Output the [x, y] coordinate of the center of the cell containing the given text.  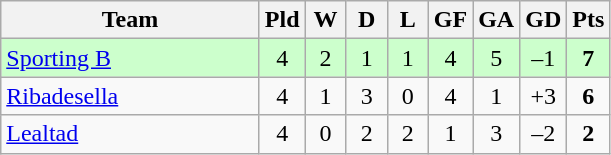
Pts [588, 20]
GF [450, 20]
L [408, 20]
Team [130, 20]
–2 [544, 134]
–1 [544, 58]
Ribadesella [130, 96]
W [326, 20]
GA [496, 20]
Lealtad [130, 134]
+3 [544, 96]
6 [588, 96]
7 [588, 58]
D [366, 20]
Pld [282, 20]
Sporting B [130, 58]
GD [544, 20]
5 [496, 58]
